Find where the given text appears and provide that cell's center as [x, y] coordinate. 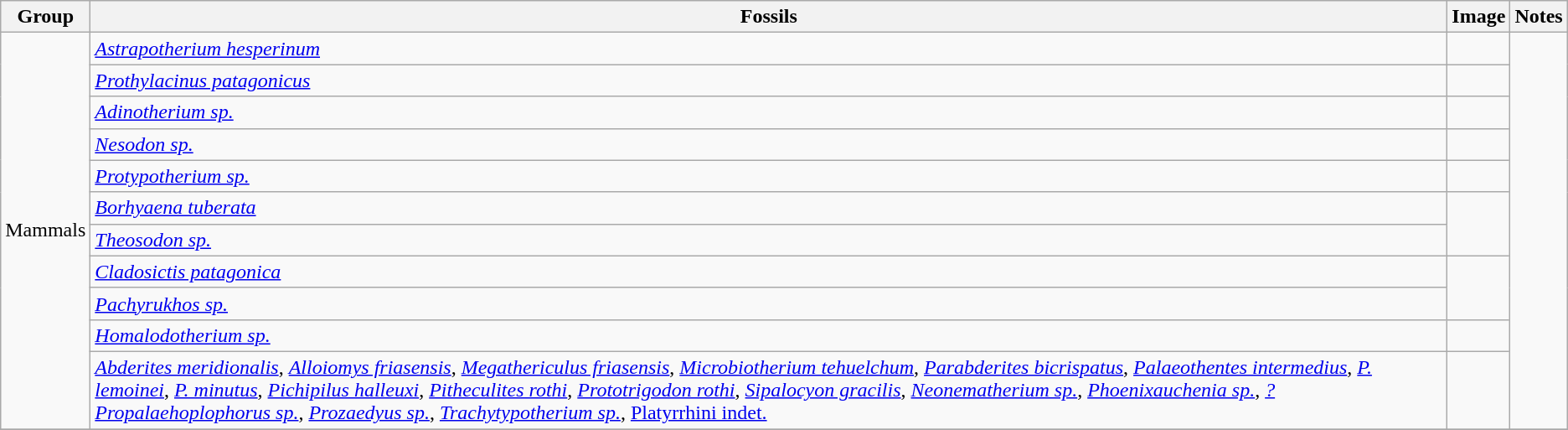
Prothylacinus patagonicus [769, 80]
Astrapotherium hesperinum [769, 49]
Protypotherium sp. [769, 176]
Nesodon sp. [769, 144]
Image [1479, 17]
Adinotherium sp. [769, 112]
Group [45, 17]
Borhyaena tuberata [769, 208]
Fossils [769, 17]
Mammals [45, 231]
Cladosictis patagonica [769, 272]
Theosodon sp. [769, 240]
Notes [1539, 17]
Pachyrukhos sp. [769, 303]
Homalodotherium sp. [769, 335]
